Output the [X, Y] coordinate of the center of the cell containing the given text.  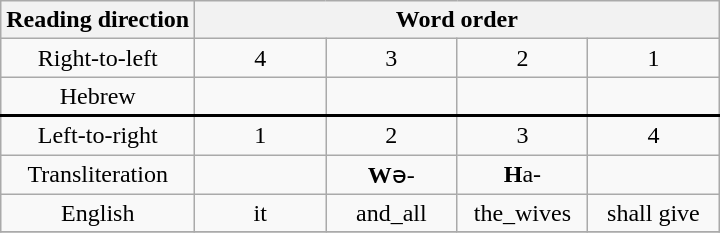
Hebrew [98, 96]
English [98, 213]
Transliteration [98, 174]
Reading direction [98, 20]
shall give [654, 213]
it [260, 213]
Right-to-left [98, 58]
the_wives [522, 213]
and_all [392, 213]
Wə- [392, 174]
Word order [457, 20]
Ha- [522, 174]
Left-to-right [98, 136]
